Return [X, Y] of the center of cell containing provided text 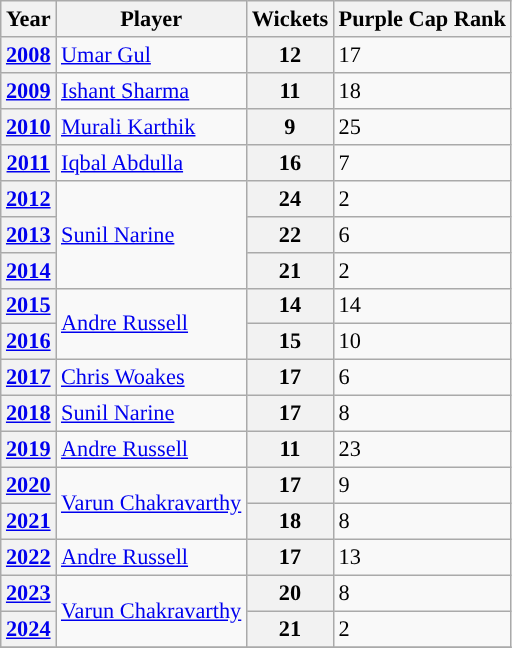
7 [422, 162]
20 [290, 593]
25 [422, 126]
13 [422, 557]
2021 [28, 521]
2024 [28, 629]
Ishant Sharma [152, 90]
2012 [28, 198]
2013 [28, 234]
22 [290, 234]
2016 [28, 342]
2014 [28, 270]
Purple Cap Rank [422, 19]
2019 [28, 450]
15 [290, 342]
23 [422, 450]
2011 [28, 162]
Murali Karthik [152, 126]
Year [28, 19]
2010 [28, 126]
24 [290, 198]
Chris Woakes [152, 378]
2023 [28, 593]
2022 [28, 557]
2009 [28, 90]
Player [152, 19]
2008 [28, 55]
Iqbal Abdulla [152, 162]
2017 [28, 378]
2015 [28, 306]
Umar Gul [152, 55]
16 [290, 162]
2018 [28, 414]
10 [422, 342]
2020 [28, 485]
Wickets [290, 19]
12 [290, 55]
